From the cell containing the given text, extract its center point as [X, Y] coordinate. 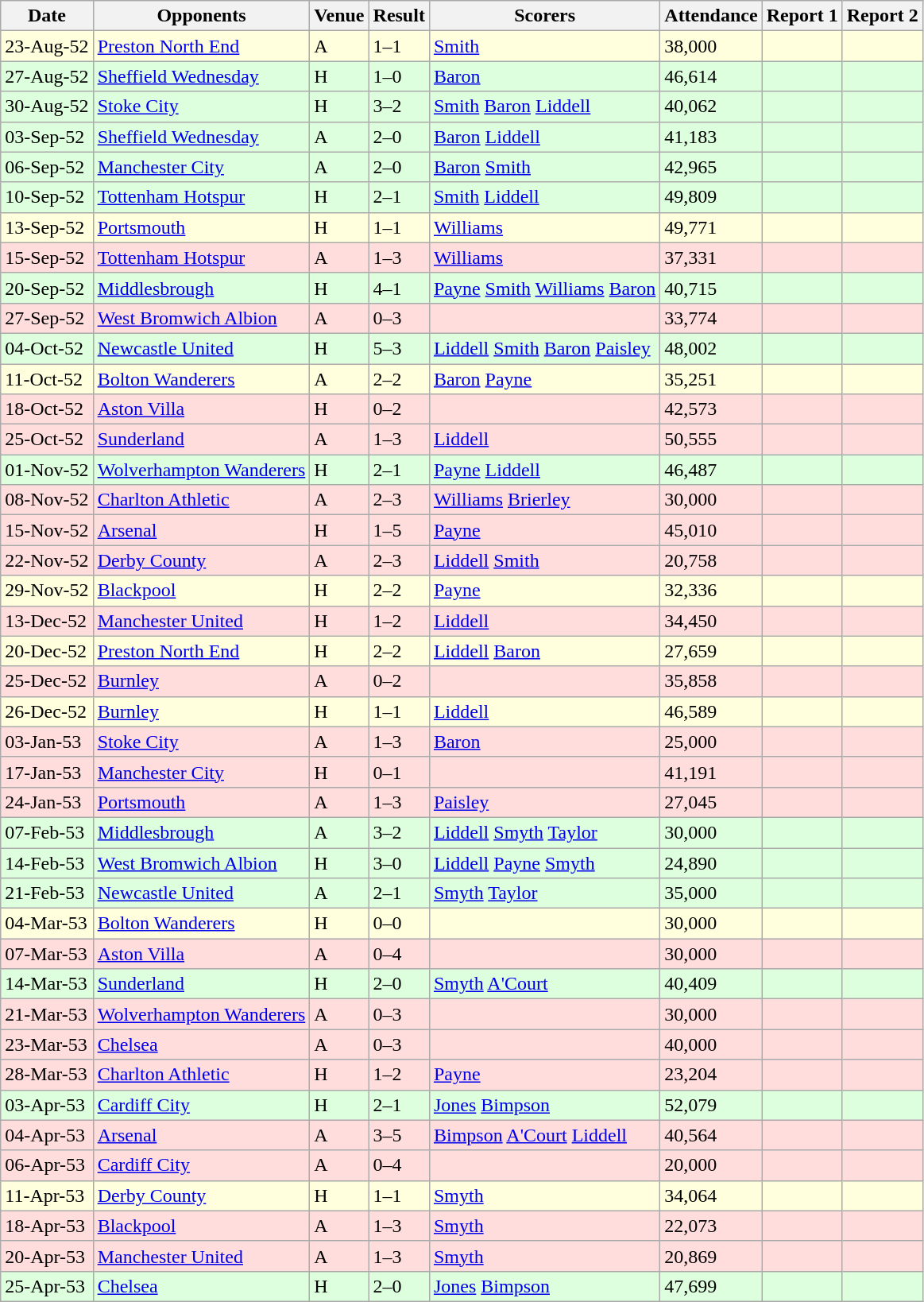
Paisley [544, 802]
Result [399, 16]
3–0 [399, 862]
20-Dec-52 [47, 651]
22,073 [711, 1226]
42,573 [711, 409]
26-Dec-52 [47, 711]
49,809 [711, 197]
Payne Liddell [544, 470]
50,555 [711, 440]
03-Apr-53 [47, 1105]
06-Sep-52 [47, 167]
40,000 [711, 1044]
27,659 [711, 651]
34,450 [711, 621]
Baron Payne [544, 379]
48,002 [711, 348]
13-Sep-52 [47, 227]
20,000 [711, 1165]
Liddell Smith Baron Paisley [544, 348]
Smith [544, 46]
25-Oct-52 [47, 440]
Liddell Baron [544, 651]
04-Mar-53 [47, 924]
08-Nov-52 [47, 500]
27-Sep-52 [47, 318]
20-Sep-52 [47, 288]
42,965 [711, 167]
38,000 [711, 46]
15-Nov-52 [47, 530]
01-Nov-52 [47, 470]
10-Sep-52 [47, 197]
27,045 [711, 802]
20,758 [711, 560]
20-Apr-53 [47, 1256]
1–0 [399, 76]
34,064 [711, 1195]
46,614 [711, 76]
06-Apr-53 [47, 1165]
04-Apr-53 [47, 1135]
Bimpson A'Court Liddell [544, 1135]
07-Mar-53 [47, 954]
18-Oct-52 [47, 409]
0–0 [399, 924]
11-Oct-52 [47, 379]
14-Mar-53 [47, 984]
33,774 [711, 318]
Attendance [711, 16]
Liddell Smith [544, 560]
30-Aug-52 [47, 107]
46,589 [711, 711]
35,858 [711, 681]
Liddell Smyth Taylor [544, 832]
21-Feb-53 [47, 893]
40,062 [711, 107]
Date [47, 16]
3–5 [399, 1135]
03-Sep-52 [47, 137]
18-Apr-53 [47, 1226]
35,251 [711, 379]
47,699 [711, 1286]
23,204 [711, 1075]
5–3 [399, 348]
24-Jan-53 [47, 802]
Baron Liddell [544, 137]
07-Feb-53 [47, 832]
40,715 [711, 288]
Smith Baron Liddell [544, 107]
24,890 [711, 862]
52,079 [711, 1105]
40,409 [711, 984]
17-Jan-53 [47, 772]
14-Feb-53 [47, 862]
Liddell Payne Smyth [544, 862]
25-Dec-52 [47, 681]
4–1 [399, 288]
Payne Smith Williams Baron [544, 288]
Opponents [202, 16]
Smyth Taylor [544, 893]
15-Sep-52 [47, 258]
40,564 [711, 1135]
04-Oct-52 [47, 348]
1–5 [399, 530]
41,183 [711, 137]
23-Aug-52 [47, 46]
28-Mar-53 [47, 1075]
Report 1 [802, 16]
41,191 [711, 772]
37,331 [711, 258]
35,000 [711, 893]
Smyth A'Court [544, 984]
Scorers [544, 16]
11-Apr-53 [47, 1195]
Report 2 [882, 16]
20,869 [711, 1256]
22-Nov-52 [47, 560]
49,771 [711, 227]
29-Nov-52 [47, 591]
Baron Smith [544, 167]
32,336 [711, 591]
Smith Liddell [544, 197]
13-Dec-52 [47, 621]
25-Apr-53 [47, 1286]
46,487 [711, 470]
27-Aug-52 [47, 76]
45,010 [711, 530]
03-Jan-53 [47, 742]
Williams Brierley [544, 500]
23-Mar-53 [47, 1044]
21-Mar-53 [47, 1014]
25,000 [711, 742]
0–1 [399, 772]
Venue [339, 16]
